Return [x, y] of the center of cell containing provided text 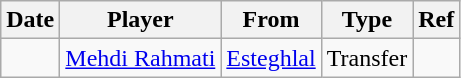
Ref [436, 20]
Mehdi Rahmati [140, 58]
From [271, 20]
Esteghlal [271, 58]
Player [140, 20]
Date [30, 20]
Type [367, 20]
Transfer [367, 58]
